Scan for the cell matching the given text and deliver its [x, y] coordinate at center. 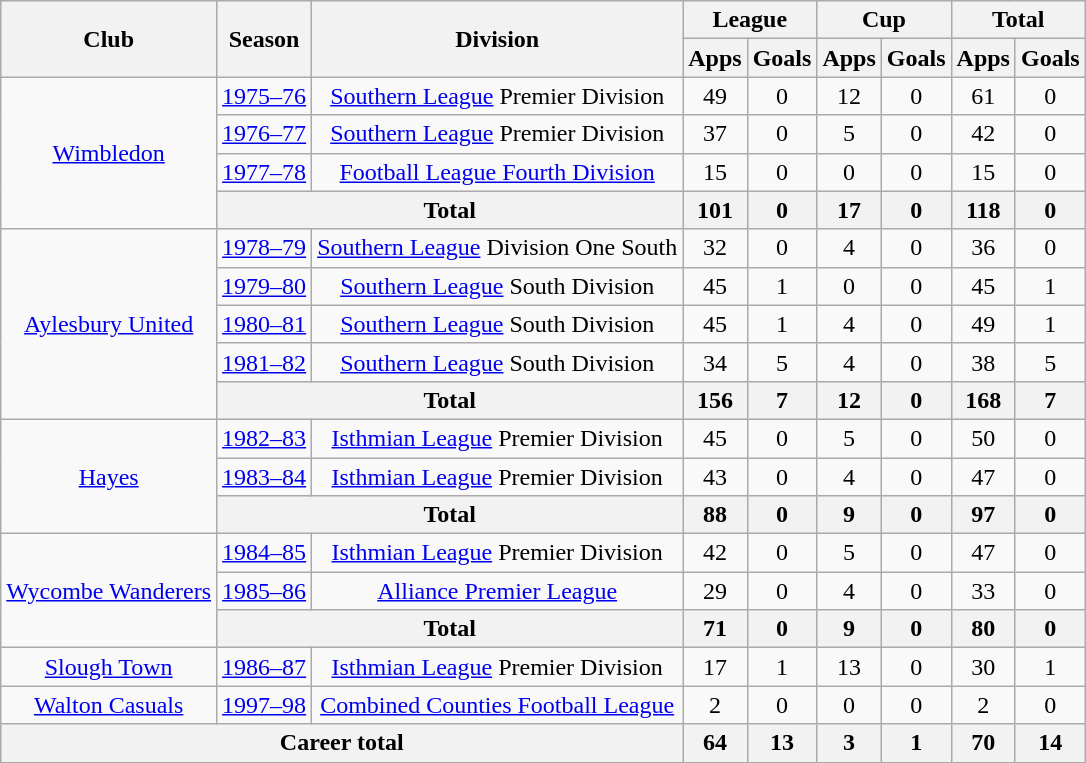
30 [983, 667]
101 [715, 210]
Aylesbury United [109, 324]
1979–80 [264, 286]
1986–87 [264, 667]
Division [498, 39]
156 [715, 400]
168 [983, 400]
Career total [342, 743]
37 [715, 134]
Hayes [109, 476]
33 [983, 591]
Wycombe Wanderers [109, 591]
1983–84 [264, 477]
1997–98 [264, 705]
88 [715, 515]
38 [983, 362]
Cup [884, 20]
118 [983, 210]
League [750, 20]
43 [715, 477]
29 [715, 591]
34 [715, 362]
71 [715, 629]
Alliance Premier League [498, 591]
Season [264, 39]
Football League Fourth Division [498, 172]
Combined Counties Football League [498, 705]
1985–86 [264, 591]
1981–82 [264, 362]
Wimbledon [109, 153]
1975–76 [264, 96]
1977–78 [264, 172]
Southern League Division One South [498, 248]
97 [983, 515]
Slough Town [109, 667]
1976–77 [264, 134]
1978–79 [264, 248]
1982–83 [264, 438]
50 [983, 438]
14 [1050, 743]
3 [849, 743]
32 [715, 248]
1980–81 [264, 324]
64 [715, 743]
80 [983, 629]
1984–85 [264, 553]
61 [983, 96]
Club [109, 39]
Walton Casuals [109, 705]
70 [983, 743]
36 [983, 248]
